Return the [x, y] coordinate for the center point of the cell that contains the specified text.  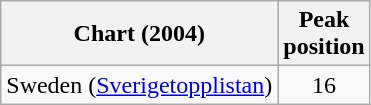
16 [324, 85]
Sweden (Sverigetopplistan) [140, 85]
Peakposition [324, 34]
Chart (2004) [140, 34]
